Capture the cell that displays the provided text and extract its [x, y] central coordinate. 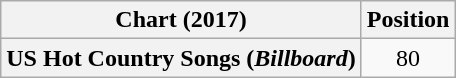
80 [408, 58]
US Hot Country Songs (Billboard) [181, 58]
Chart (2017) [181, 20]
Position [408, 20]
